Scan for the cell matching the given text and deliver its [x, y] coordinate at center. 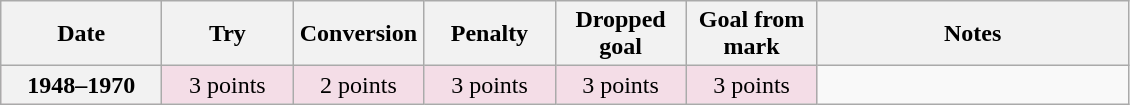
Notes [972, 34]
Date [82, 34]
2 points [358, 85]
Conversion [358, 34]
Goal from mark [752, 34]
Penalty [490, 34]
1948–1970 [82, 85]
Try [228, 34]
Dropped goal [620, 34]
